Return the [X, Y] coordinate for the center point of the cell that contains the specified text.  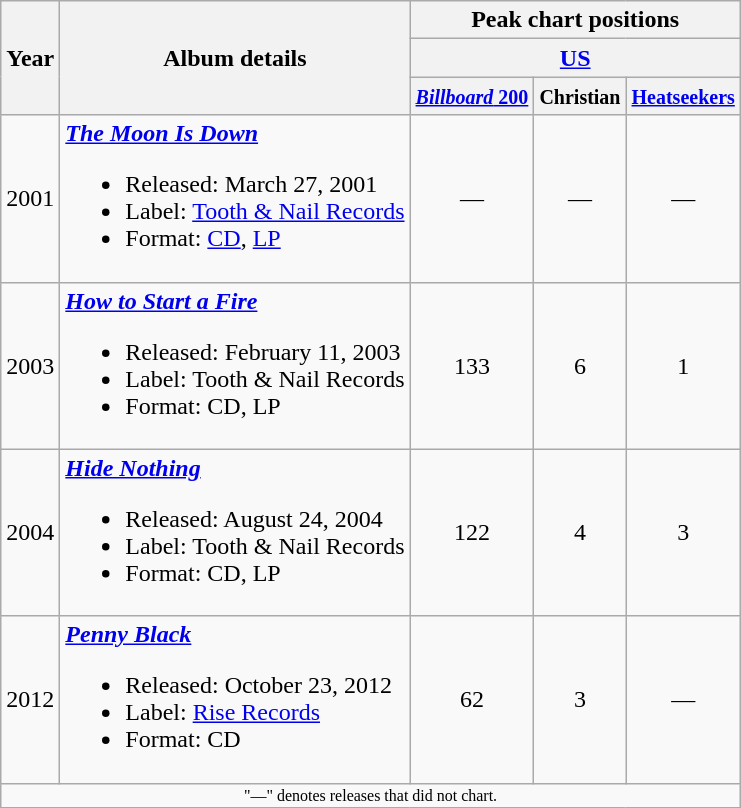
Hide NothingReleased: August 24, 2004Label: Tooth & Nail RecordsFormat: CD, LP [235, 532]
"—" denotes releases that did not chart. [371, 795]
133 [472, 366]
1 [683, 366]
Year [30, 58]
Heatseekers [683, 96]
2001 [30, 198]
The Moon Is DownReleased: March 27, 2001Label: Tooth & Nail RecordsFormat: CD, LP [235, 198]
62 [472, 700]
Penny BlackReleased: October 23, 2012Label: Rise RecordsFormat: CD [235, 700]
122 [472, 532]
How to Start a FireReleased: February 11, 2003Label: Tooth & Nail RecordsFormat: CD, LP [235, 366]
Billboard 200 [472, 96]
Album details [235, 58]
Peak chart positions [575, 20]
2012 [30, 700]
2004 [30, 532]
Christian [580, 96]
2003 [30, 366]
4 [580, 532]
6 [580, 366]
US [575, 58]
